Pinpoint the cell where the given text exists, returning its (x, y) midpoint coordinate. 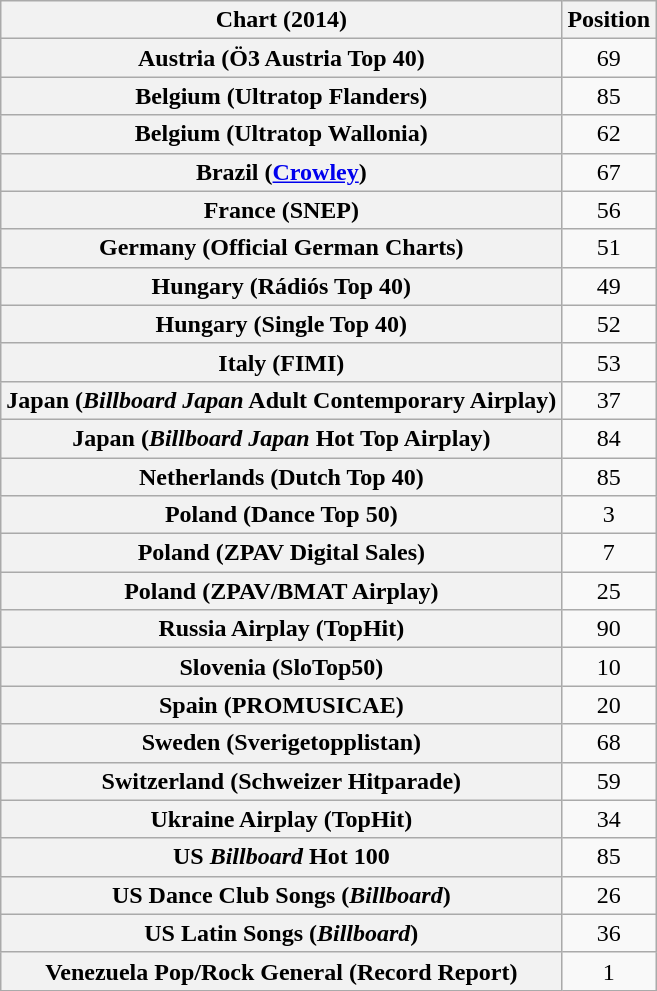
34 (609, 819)
Poland (ZPAV/BMAT Airplay) (282, 591)
59 (609, 781)
Position (609, 20)
US Dance Club Songs (Billboard) (282, 895)
Austria (Ö3 Austria Top 40) (282, 58)
US Latin Songs (Billboard) (282, 933)
25 (609, 591)
France (SNEP) (282, 210)
Hungary (Single Top 40) (282, 324)
Japan (Billboard Japan Adult Contemporary Airplay) (282, 400)
49 (609, 286)
Ukraine Airplay (TopHit) (282, 819)
Belgium (Ultratop Wallonia) (282, 134)
37 (609, 400)
90 (609, 629)
84 (609, 438)
68 (609, 743)
3 (609, 515)
Germany (Official German Charts) (282, 248)
Sweden (Sverigetopplistan) (282, 743)
Hungary (Rádiós Top 40) (282, 286)
10 (609, 667)
67 (609, 172)
Spain (PROMUSICAE) (282, 705)
Japan (Billboard Japan Hot Top Airplay) (282, 438)
20 (609, 705)
Slovenia (SloTop50) (282, 667)
Netherlands (Dutch Top 40) (282, 477)
Venezuela Pop/Rock General (Record Report) (282, 971)
51 (609, 248)
53 (609, 362)
Russia Airplay (TopHit) (282, 629)
Belgium (Ultratop Flanders) (282, 96)
36 (609, 933)
69 (609, 58)
52 (609, 324)
Poland (ZPAV Digital Sales) (282, 553)
Chart (2014) (282, 20)
Brazil (Crowley) (282, 172)
Italy (FIMI) (282, 362)
1 (609, 971)
7 (609, 553)
Poland (Dance Top 50) (282, 515)
26 (609, 895)
62 (609, 134)
56 (609, 210)
Switzerland (Schweizer Hitparade) (282, 781)
US Billboard Hot 100 (282, 857)
